Output the (x, y) coordinate of the center of the cell containing the given text.  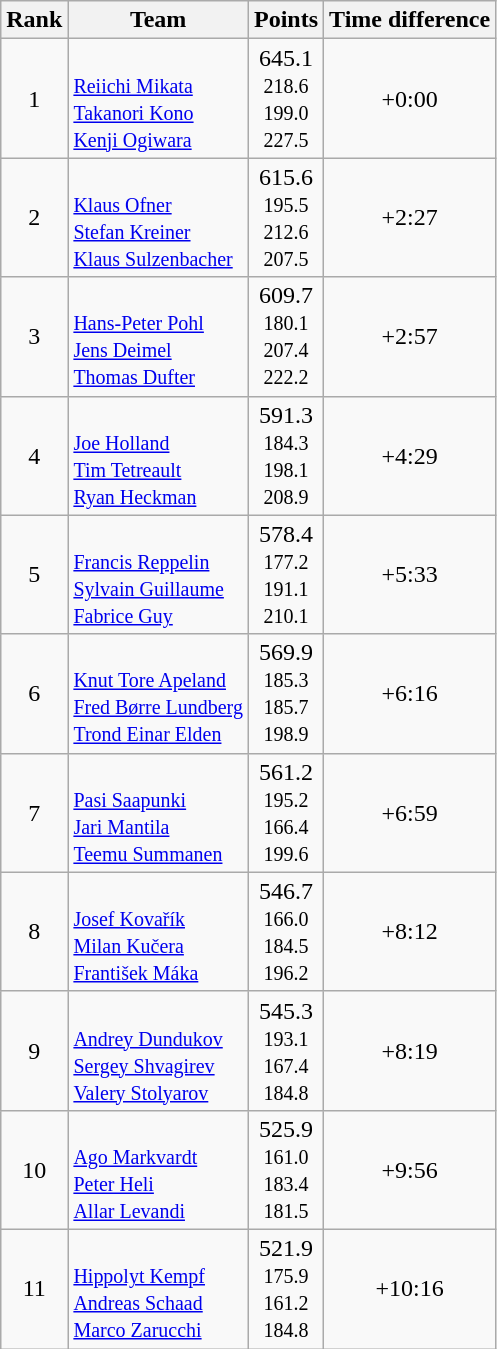
+2:27 (410, 218)
Josef Kovařík Milan Kučera František Máka (158, 932)
521.9 175.9 161.2 184.8 (286, 1288)
6 (34, 694)
+0:00 (410, 98)
+5:33 (410, 574)
Hans-Peter Pohl Jens Deimel Thomas Dufter (158, 336)
Hippolyt Kempf Andreas Schaad Marco Zarucchi (158, 1288)
Time difference (410, 20)
561.2 195.2 166.4 199.6 (286, 812)
615.6 195.5 212.6 207.5 (286, 218)
+2:57 (410, 336)
+10:16 (410, 1288)
+8:19 (410, 1050)
Pasi Saapunki Jari Mantila Teemu Summanen (158, 812)
Reiichi Mikata Takanori Kono Kenji Ogiwara (158, 98)
2 (34, 218)
+8:12 (410, 932)
9 (34, 1050)
7 (34, 812)
578.4 177.2 191.1 210.1 (286, 574)
Ago Markvardt Peter Heli Allar Levandi (158, 1170)
591.3 184.3 198.1 208.9 (286, 456)
546.7 166.0 184.5 196.2 (286, 932)
+4:29 (410, 456)
8 (34, 932)
+6:59 (410, 812)
5 (34, 574)
Klaus Ofner Stefan Kreiner Klaus Sulzenbacher (158, 218)
+6:16 (410, 694)
Rank (34, 20)
Team (158, 20)
569.9 185.3 185.7 198.9 (286, 694)
Points (286, 20)
Joe Holland Tim Tetreault Ryan Heckman (158, 456)
+9:56 (410, 1170)
Francis Reppelin Sylvain Guillaume Fabrice Guy (158, 574)
609.7 180.1 207.4 222.2 (286, 336)
3 (34, 336)
Knut Tore Apeland Fred Børre Lundberg Trond Einar Elden (158, 694)
525.9 161.0 183.4 181.5 (286, 1170)
Andrey Dundukov Sergey Shvagirev Valery Stolyarov (158, 1050)
4 (34, 456)
545.3 193.1 167.4 184.8 (286, 1050)
10 (34, 1170)
1 (34, 98)
11 (34, 1288)
645.1 218.6 199.0 227.5 (286, 98)
